From the cell containing the given text, extract its center point as (x, y) coordinate. 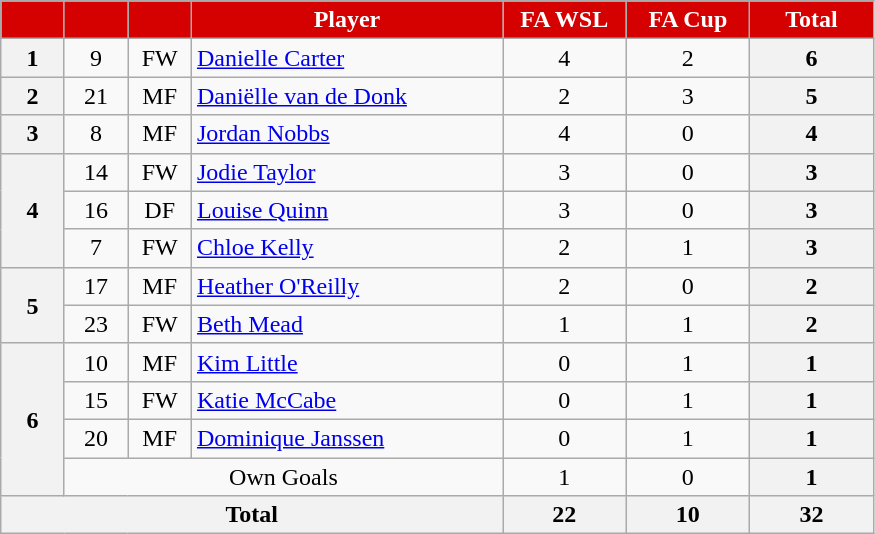
14 (96, 172)
7 (96, 248)
Own Goals (283, 477)
Beth Mead (346, 324)
21 (96, 96)
15 (96, 400)
Jodie Taylor (346, 172)
Dominique Janssen (346, 438)
16 (96, 210)
Chloe Kelly (346, 248)
Katie McCabe (346, 400)
Jordan Nobbs (346, 134)
8 (96, 134)
22 (564, 515)
Danielle Carter (346, 58)
32 (812, 515)
17 (96, 286)
9 (96, 58)
23 (96, 324)
FA Cup (688, 20)
Daniëlle van de Donk (346, 96)
20 (96, 438)
FA WSL (564, 20)
DF (160, 210)
Player (346, 20)
Heather O'Reilly (346, 286)
Kim Little (346, 362)
Louise Quinn (346, 210)
